Search for the cell housing the specified text and yield its [X, Y] center coordinate. 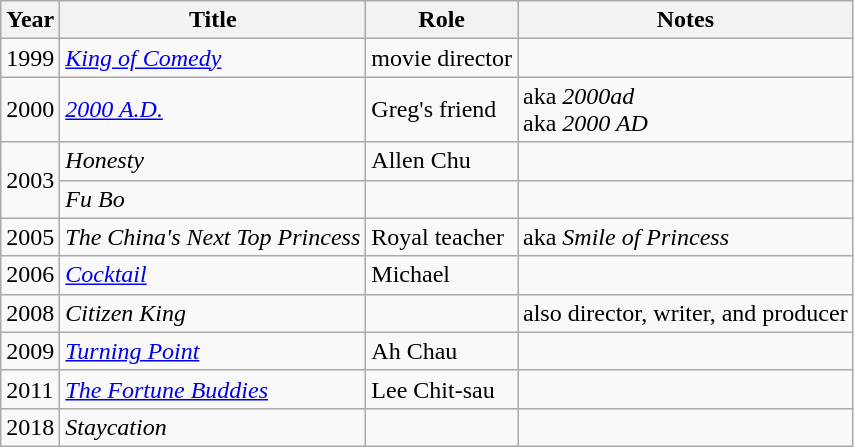
movie director [442, 58]
also director, writer, and producer [686, 313]
2008 [30, 313]
King of Comedy [213, 58]
The China's Next Top Princess [213, 237]
1999 [30, 58]
Michael [442, 275]
Honesty [213, 161]
Cocktail [213, 275]
Year [30, 20]
Title [213, 20]
2006 [30, 275]
2005 [30, 237]
Allen Chu [442, 161]
Lee Chit-sau [442, 389]
aka 2000ad aka 2000 AD [686, 110]
2011 [30, 389]
Citizen King [213, 313]
Role [442, 20]
2009 [30, 351]
2003 [30, 180]
2018 [30, 427]
The Fortune Buddies [213, 389]
Ah Chau [442, 351]
Greg's friend [442, 110]
Royal teacher [442, 237]
Staycation [213, 427]
2000 [30, 110]
Turning Point [213, 351]
Fu Bo [213, 199]
2000 A.D. [213, 110]
aka Smile of Princess [686, 237]
Notes [686, 20]
